Determine the (x, y) coordinate at the center of the cell enclosing the given text.  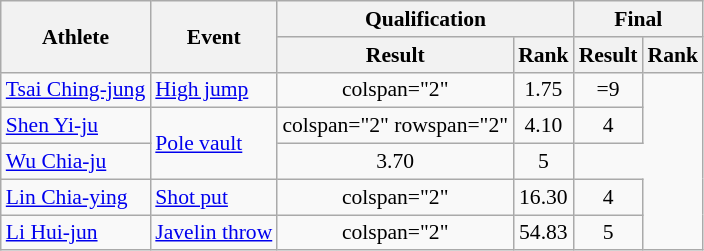
Tsai Ching-jung (76, 90)
Wu Chia-ju (76, 162)
1.75 (544, 90)
16.30 (544, 197)
colspan="2" rowspan="2" (395, 126)
Final (638, 19)
Li Hui-jun (76, 233)
54.83 (544, 233)
Shen Yi-ju (76, 126)
Event (214, 36)
Qualification (425, 19)
Athlete (76, 36)
4.10 (544, 126)
High jump (214, 90)
Shot put (214, 197)
=9 (608, 90)
Javelin throw (214, 233)
Pole vault (214, 144)
3.70 (395, 162)
Lin Chia-ying (76, 197)
